Find where the given text appears and provide that cell's center as (x, y) coordinate. 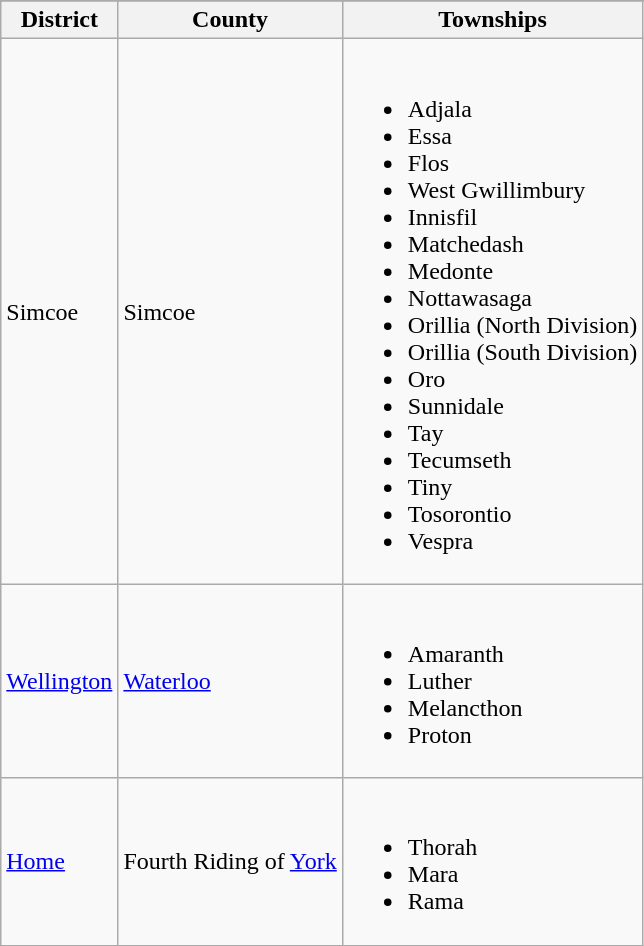
County (230, 20)
District (60, 20)
Townships (492, 20)
Fourth Riding of York (230, 862)
AmaranthLutherMelancthonProton (492, 681)
Home (60, 862)
Wellington (60, 681)
Waterloo (230, 681)
ThorahMaraRama (492, 862)
